Pinpoint the cell where the given text exists, returning its [x, y] midpoint coordinate. 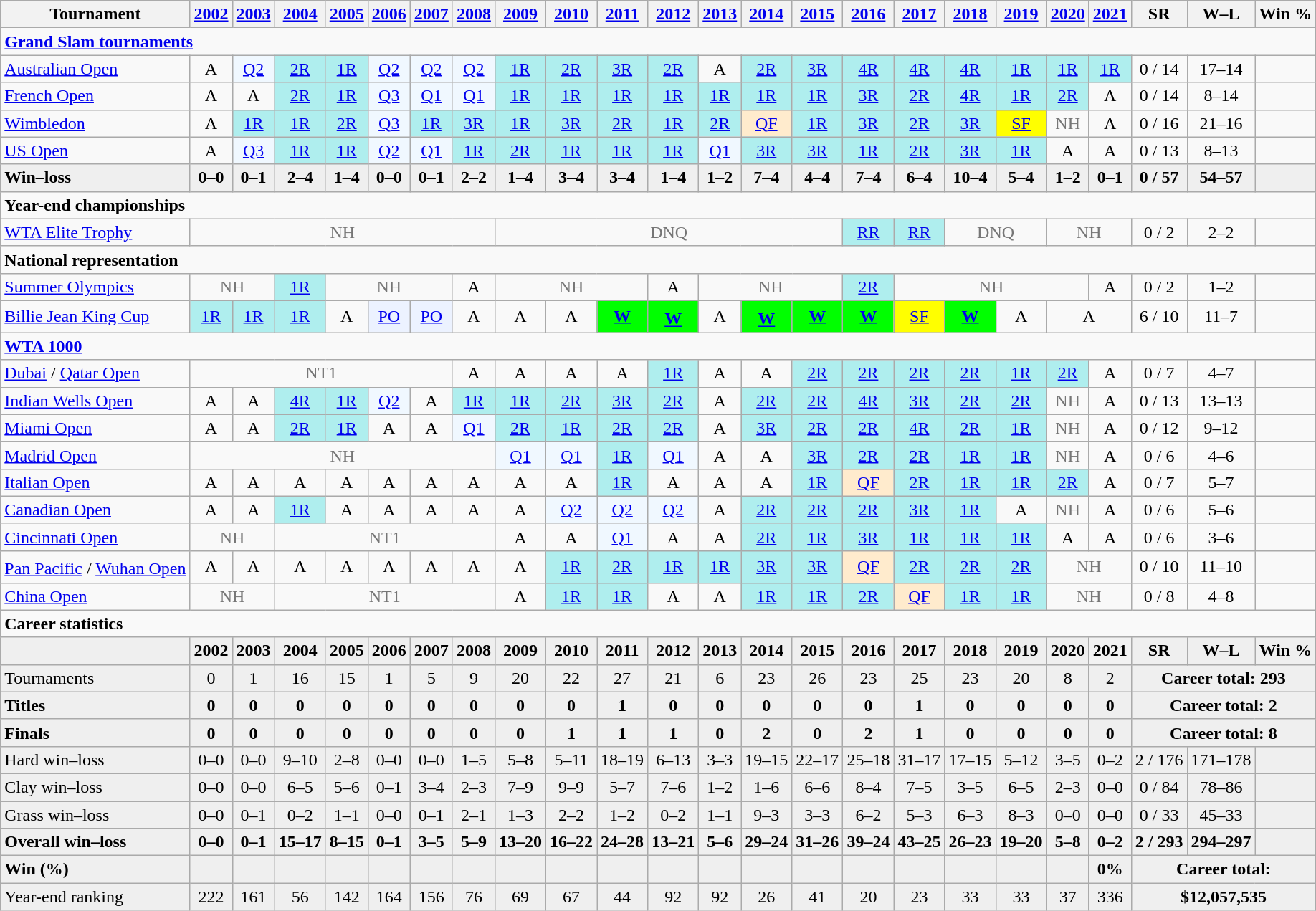
Miami Open [95, 428]
56 [300, 897]
$12,057,535 [1223, 897]
171–178 [1221, 760]
54–57 [1221, 178]
15 [347, 678]
Finals [95, 733]
Cincinnati Open [95, 537]
44 [622, 897]
336 [1110, 897]
9–10 [300, 760]
Career total: 293 [1223, 678]
0% [1110, 869]
17–14 [1221, 69]
27 [622, 678]
Overall win–loss [95, 842]
Billie Jean King Cup [95, 317]
Madrid Open [95, 455]
67 [572, 897]
Italian Open [95, 482]
31–26 [817, 842]
5–4 [1021, 178]
1–3 [520, 815]
25 [919, 678]
Year-end ranking [95, 897]
Year-end championships [658, 205]
2–1 [473, 815]
0 / 33 [1159, 815]
6–4 [919, 178]
164 [388, 897]
4–6 [1221, 455]
5–3 [919, 815]
37 [1068, 897]
45–33 [1221, 815]
2–4 [300, 178]
5 [431, 678]
Titles [95, 705]
11–7 [1221, 317]
41 [817, 897]
13–20 [520, 842]
18–19 [622, 760]
3–6 [1221, 537]
Australian Open [95, 69]
Wimbledon [95, 123]
Grass win–loss [95, 815]
1–5 [473, 760]
5–12 [1021, 760]
6 [720, 678]
24–28 [622, 842]
294–297 [1221, 842]
6–6 [817, 787]
Pan Pacific / Wuhan Open [95, 566]
16 [300, 678]
21 [674, 678]
7–6 [674, 787]
6–13 [674, 760]
19–15 [767, 760]
9–9 [572, 787]
13–21 [674, 842]
8 [1068, 678]
31–17 [919, 760]
WTA 1000 [658, 346]
142 [347, 897]
78–86 [1221, 787]
15–17 [300, 842]
17–15 [971, 760]
Win (%) [95, 869]
Hard win–loss [95, 760]
0 / 84 [1159, 787]
10–4 [971, 178]
Career total: 2 [1223, 705]
9–3 [767, 815]
Canadian Open [95, 510]
161 [254, 897]
6–3 [971, 815]
19–20 [1021, 842]
0 / 10 [1159, 566]
2–8 [347, 760]
0 / 57 [1159, 178]
Career statistics [658, 624]
Summer Olympics [95, 287]
Career total: [1223, 869]
22 [572, 678]
9 [473, 678]
2 / 176 [1159, 760]
Grand Slam tournaments [658, 42]
21–16 [1221, 123]
222 [211, 897]
French Open [95, 96]
0 / 12 [1159, 428]
Tournament [95, 14]
5–9 [473, 842]
4–8 [1221, 596]
0 / 16 [1159, 123]
Indian Wells Open [95, 401]
22–17 [817, 760]
16–22 [572, 842]
2 / 293 [1159, 842]
Clay win–loss [95, 787]
4–4 [817, 178]
WTA Elite Trophy [95, 232]
China Open [95, 596]
US Open [95, 151]
0 / 8 [1159, 596]
156 [431, 897]
9–12 [1221, 428]
11–10 [1221, 566]
8–14 [1221, 96]
5–11 [572, 760]
25–18 [869, 760]
29–24 [767, 842]
8–13 [1221, 151]
Career total: 8 [1223, 733]
26–23 [971, 842]
39–24 [869, 842]
7–9 [520, 787]
National representation [658, 259]
Tournaments [95, 678]
1–6 [767, 787]
13–13 [1221, 401]
69 [520, 897]
7–5 [919, 787]
Win–loss [95, 178]
6–2 [869, 815]
43–25 [919, 842]
6 / 10 [1159, 317]
8–15 [347, 842]
4–7 [1221, 373]
Dubai / Qatar Open [95, 373]
8–3 [1021, 815]
76 [473, 897]
8–4 [869, 787]
